From the cell containing the given text, extract its center point as (x, y) coordinate. 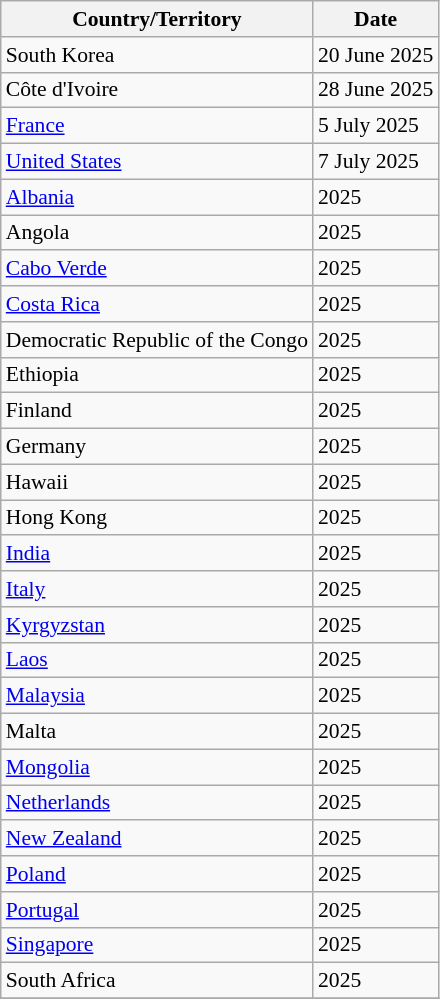
5 July 2025 (376, 126)
Italy (157, 589)
7 July 2025 (376, 162)
India (157, 554)
Country/Territory (157, 19)
20 June 2025 (376, 55)
Cabo Verde (157, 269)
28 June 2025 (376, 90)
France (157, 126)
Finland (157, 411)
Democratic Republic of the Congo (157, 340)
Côte d'Ivoire (157, 90)
Poland (157, 874)
Angola (157, 233)
Mongolia (157, 767)
Germany (157, 447)
United States (157, 162)
Albania (157, 197)
Malaysia (157, 696)
Hong Kong (157, 518)
Ethiopia (157, 375)
Laos (157, 660)
New Zealand (157, 839)
South Korea (157, 55)
Portugal (157, 910)
Kyrgyzstan (157, 625)
Costa Rica (157, 304)
Malta (157, 732)
South Africa (157, 981)
Netherlands (157, 803)
Date (376, 19)
Singapore (157, 945)
Hawaii (157, 482)
